Identify which cell holds the provided text, then report its (X, Y) central coordinate. 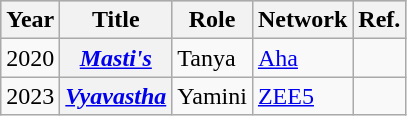
Masti's (116, 58)
Aha (302, 58)
Vyavastha (116, 96)
Year (30, 20)
2020 (30, 58)
Ref. (380, 20)
2023 (30, 96)
ZEE5 (302, 96)
Network (302, 20)
Tanya (212, 58)
Role (212, 20)
Title (116, 20)
Yamini (212, 96)
